Identify which cell holds the provided text, then report its [X, Y] central coordinate. 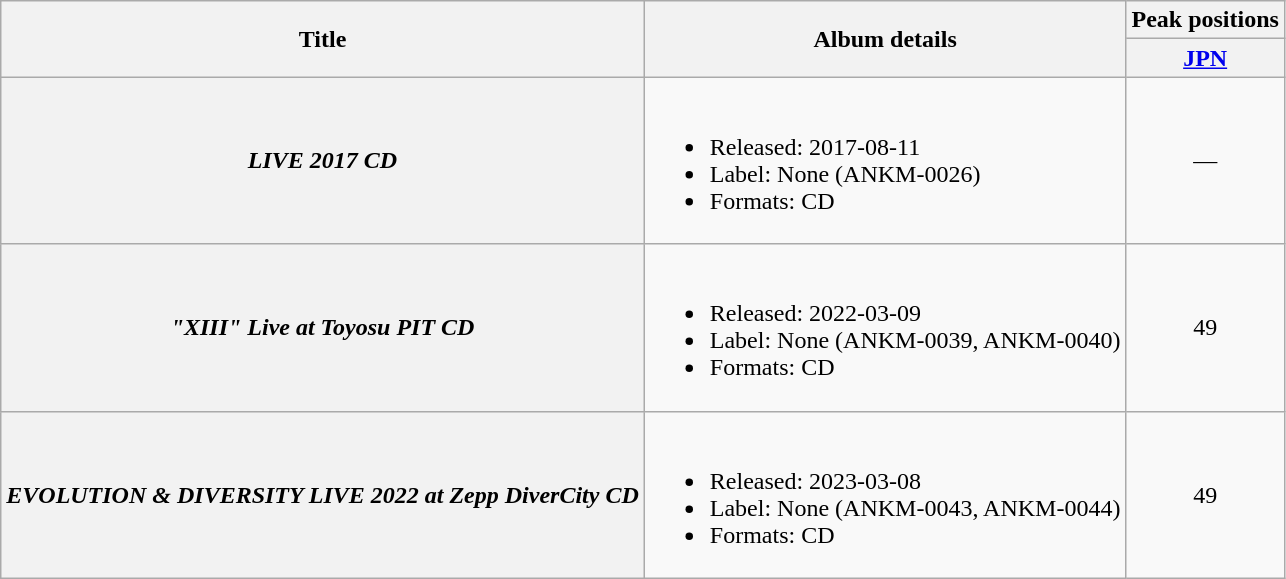
Album details [885, 39]
Title [323, 39]
Released: 2022-03-09Label: None (ANKM-0039, ANKM-0040)Formats: CD [885, 328]
EVOLUTION & DIVERSITY LIVE 2022 at Zepp DiverCity CD [323, 494]
Peak positions [1205, 20]
Released: 2017-08-11Label: None (ANKM-0026)Formats: CD [885, 160]
LIVE 2017 CD [323, 160]
— [1205, 160]
Released: 2023-03-08Label: None (ANKM-0043, ANKM-0044)Formats: CD [885, 494]
JPN [1205, 58]
"XIII" Live at Toyosu PIT CD [323, 328]
